Locate the cell with the specified text and output its [x, y] center coordinate. 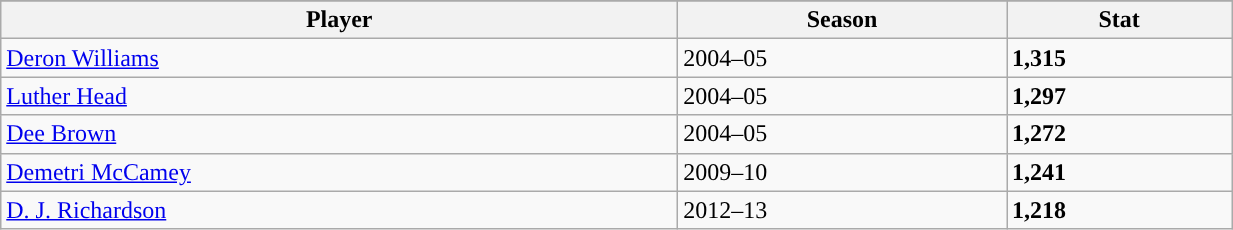
Player [340, 20]
1,315 [1120, 58]
Stat [1120, 20]
Deron Williams [340, 58]
1,297 [1120, 96]
1,241 [1120, 172]
Dee Brown [340, 134]
Demetri McCamey [340, 172]
Season [842, 20]
1,218 [1120, 210]
2009–10 [842, 172]
D. J. Richardson [340, 210]
2012–13 [842, 210]
Luther Head [340, 96]
1,272 [1120, 134]
